Search for the cell housing the specified text and yield its [X, Y] center coordinate. 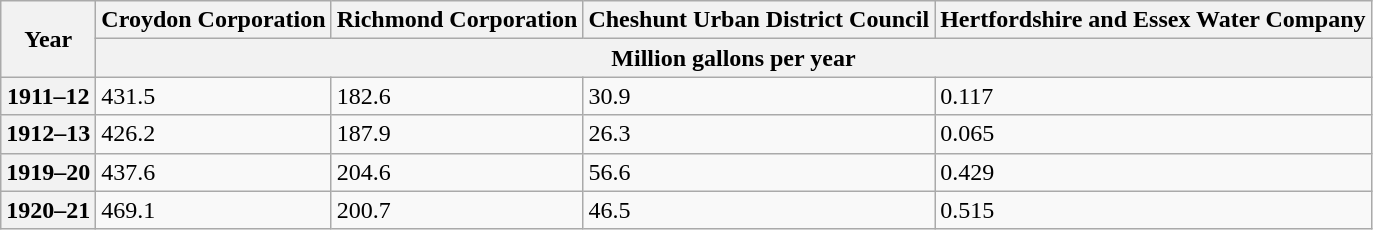
Year [48, 39]
1911–12 [48, 96]
1919–20 [48, 172]
469.1 [214, 210]
56.6 [759, 172]
1920–21 [48, 210]
0.117 [1153, 96]
0.515 [1153, 210]
Cheshunt Urban District Council [759, 20]
Richmond Corporation [457, 20]
Million gallons per year [734, 58]
182.6 [457, 96]
46.5 [759, 210]
0.065 [1153, 134]
204.6 [457, 172]
26.3 [759, 134]
431.5 [214, 96]
200.7 [457, 210]
187.9 [457, 134]
Croydon Corporation [214, 20]
Hertfordshire and Essex Water Company [1153, 20]
437.6 [214, 172]
426.2 [214, 134]
1912–13 [48, 134]
30.9 [759, 96]
0.429 [1153, 172]
